From the cell containing the given text, extract its center point as (x, y) coordinate. 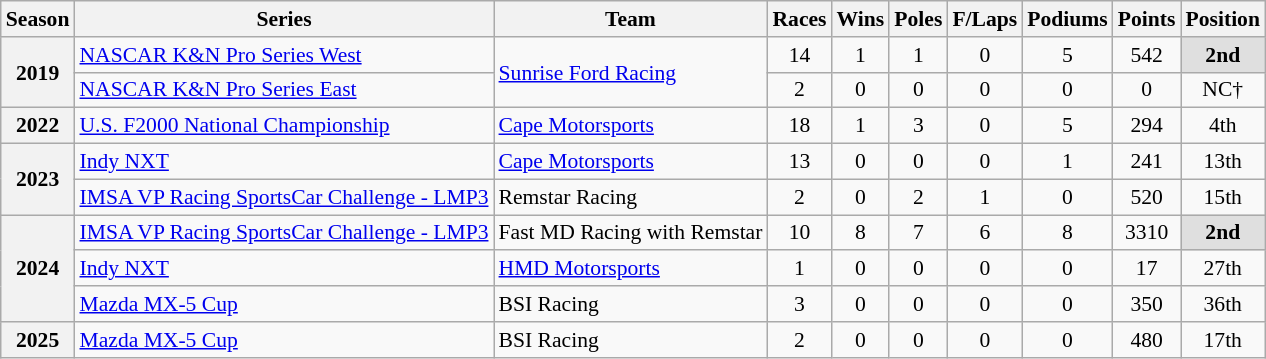
18 (799, 126)
27th (1222, 269)
Fast MD Racing with Remstar (631, 233)
13th (1222, 162)
U.S. F2000 National Championship (284, 126)
Points (1147, 19)
2024 (38, 268)
14 (799, 55)
Remstar Racing (631, 197)
F/Laps (984, 19)
10 (799, 233)
Podiums (1068, 19)
480 (1147, 340)
Races (799, 19)
13 (799, 162)
3310 (1147, 233)
HMD Motorsports (631, 269)
2019 (38, 72)
NC† (1222, 90)
NASCAR K&N Pro Series West (284, 55)
294 (1147, 126)
2022 (38, 126)
2025 (38, 340)
17th (1222, 340)
Series (284, 19)
4th (1222, 126)
Poles (918, 19)
17 (1147, 269)
350 (1147, 304)
Wins (861, 19)
520 (1147, 197)
Position (1222, 19)
Season (38, 19)
6 (984, 233)
Team (631, 19)
36th (1222, 304)
7 (918, 233)
2023 (38, 180)
NASCAR K&N Pro Series East (284, 90)
15th (1222, 197)
542 (1147, 55)
Sunrise Ford Racing (631, 72)
241 (1147, 162)
